Search for the cell housing the specified text and yield its (X, Y) center coordinate. 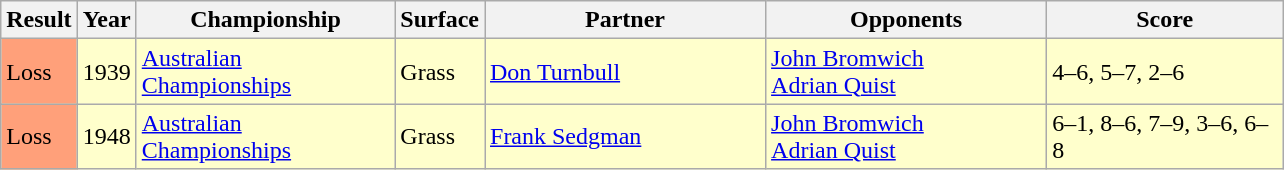
Championship (266, 20)
1939 (106, 72)
Frank Sedgman (624, 136)
Result (39, 20)
Score (1165, 20)
1948 (106, 136)
4–6, 5–7, 2–6 (1165, 72)
6–1, 8–6, 7–9, 3–6, 6–8 (1165, 136)
Don Turnbull (624, 72)
Year (106, 20)
Partner (624, 20)
Surface (440, 20)
Opponents (906, 20)
